Determine the [x, y] coordinate at the center of the cell enclosing the given text.  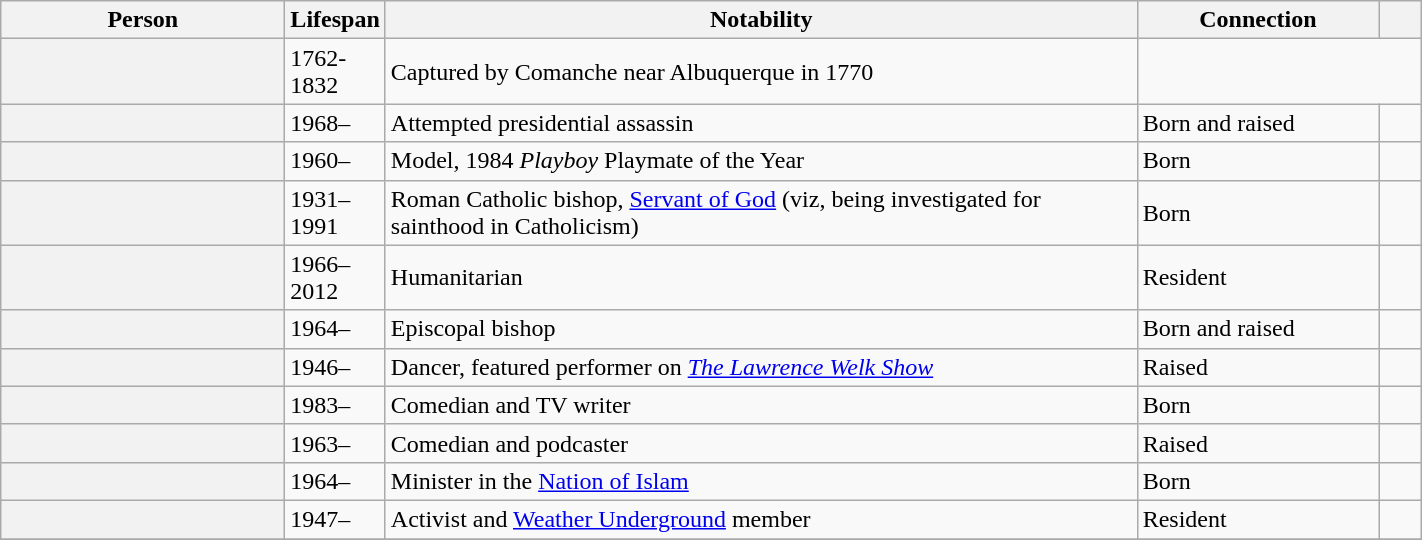
Captured by Comanche near Albuquerque in 1770 [761, 72]
Activist and Weather Underground member [761, 519]
1946– [335, 367]
1947– [335, 519]
Connection [1258, 20]
Roman Catholic bishop, Servant of God (viz, being investigated for sainthood in Catholicism) [761, 212]
1963– [335, 443]
Comedian and podcaster [761, 443]
1762-1832 [335, 72]
Model, 1984 Playboy Playmate of the Year [761, 161]
Humanitarian [761, 278]
1931–1991 [335, 212]
Person [143, 20]
Comedian and TV writer [761, 405]
1968– [335, 123]
1966–2012 [335, 278]
Minister in the Nation of Islam [761, 481]
1983– [335, 405]
Notability [761, 20]
Lifespan [335, 20]
1960– [335, 161]
Episcopal bishop [761, 329]
Dancer, featured performer on The Lawrence Welk Show [761, 367]
Attempted presidential assassin [761, 123]
